Return [X, Y] of the center of cell containing provided text 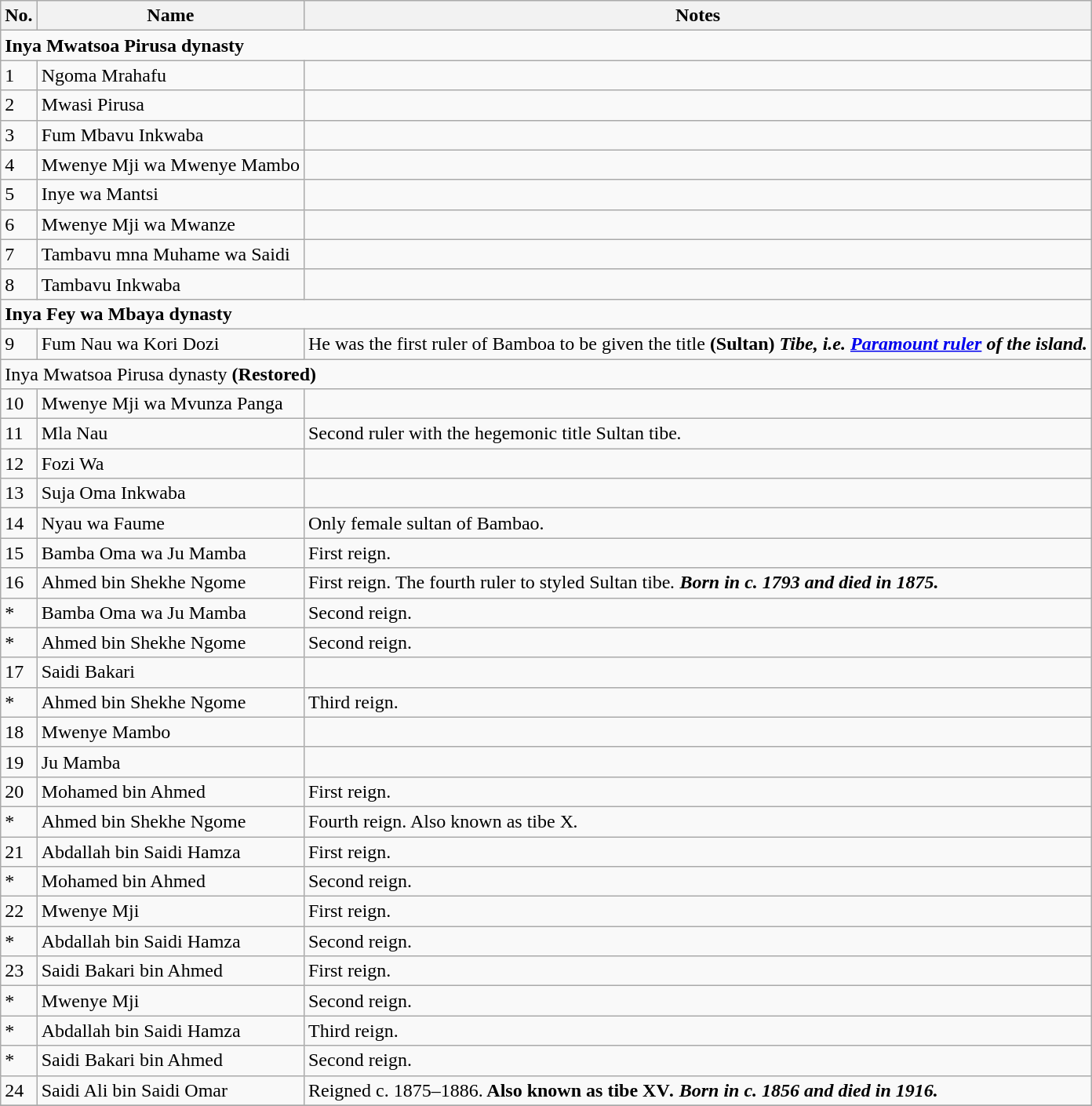
1 [19, 75]
Mla Nau [170, 434]
No. [19, 16]
Mwenye Mji wa Mvunza Panga [170, 404]
Saidi Bakari [170, 672]
Nyau wa Faume [170, 523]
Ju Mamba [170, 762]
Name [170, 16]
Mwenye Mambo [170, 732]
Fum Nau wa Kori Dozi [170, 344]
Tambavu Inkwaba [170, 284]
Inya Mwatsoa Pirusa dynasty [546, 45]
2 [19, 105]
16 [19, 583]
5 [19, 195]
Fourth reign. Also known as tibe X. [697, 821]
22 [19, 911]
Reigned c. 1875–1886. Also known as tibe XV. Born in c. 1856 and died in 1916. [697, 1090]
12 [19, 464]
He was the first ruler of Bamboa to be given the title (Sultan) Tibe, i.e. Paramount ruler of the island. [697, 344]
4 [19, 165]
17 [19, 672]
23 [19, 971]
Inya Mwatsoa Pirusa dynasty (Restored) [546, 374]
6 [19, 224]
9 [19, 344]
19 [19, 762]
Second ruler with the hegemonic title Sultan tibe. [697, 434]
Fum Mbavu Inkwaba [170, 135]
Mwasi Pirusa [170, 105]
Mwenye Mji wa Mwenye Mambo [170, 165]
Tambavu mna Muhame wa Saidi [170, 254]
8 [19, 284]
24 [19, 1090]
Saidi Ali bin Saidi Omar [170, 1090]
First reign. The fourth ruler to styled Sultan tibe. Born in c. 1793 and died in 1875. [697, 583]
Fozi Wa [170, 464]
18 [19, 732]
Notes [697, 16]
13 [19, 493]
Only female sultan of Bambao. [697, 523]
Inya Fey wa Mbaya dynasty [546, 314]
10 [19, 404]
11 [19, 434]
Mwenye Mji wa Mwanze [170, 224]
21 [19, 851]
Suja Oma Inkwaba [170, 493]
3 [19, 135]
Ngoma Mrahafu [170, 75]
Inye wa Mantsi [170, 195]
14 [19, 523]
20 [19, 791]
15 [19, 553]
7 [19, 254]
